Identify which cell holds the provided text, then report its [x, y] central coordinate. 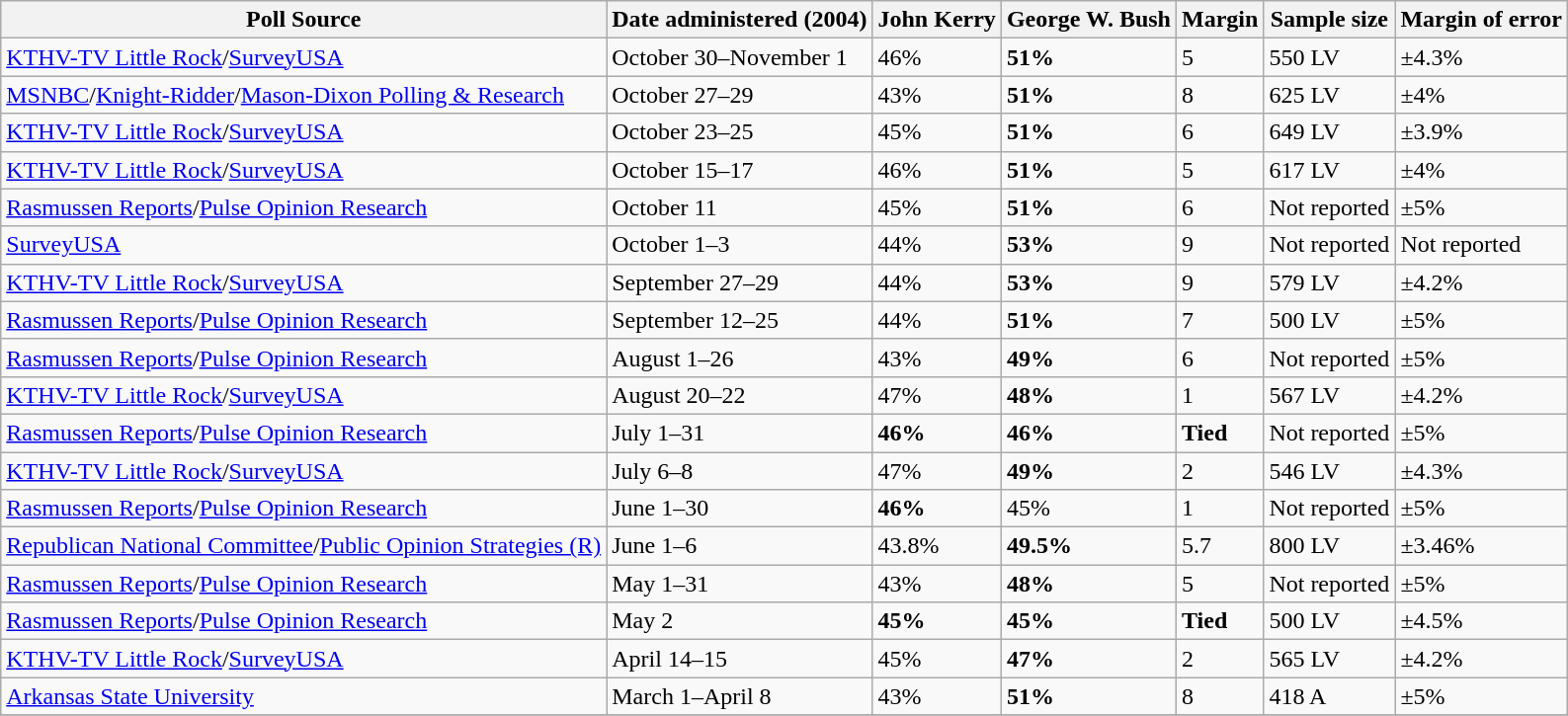
October 1–3 [739, 245]
Margin [1219, 20]
October 11 [739, 207]
March 1–April 8 [739, 696]
October 15–17 [739, 170]
Date administered (2004) [739, 20]
Sample size [1330, 20]
September 12–25 [739, 320]
June 1–6 [739, 546]
October 27–29 [739, 95]
October 30–November 1 [739, 57]
49.5% [1089, 546]
±4.5% [1482, 621]
June 1–30 [739, 509]
Republican National Committee/Public Opinion Strategies (R) [304, 546]
October 23–25 [739, 132]
John Kerry [937, 20]
SurveyUSA [304, 245]
43.8% [937, 546]
July 6–8 [739, 471]
625 LV [1330, 95]
Poll Source [304, 20]
May 2 [739, 621]
±3.46% [1482, 546]
567 LV [1330, 395]
MSNBC/Knight-Ridder/Mason-Dixon Polling & Research [304, 95]
565 LV [1330, 659]
Arkansas State University [304, 696]
Margin of error [1482, 20]
7 [1219, 320]
546 LV [1330, 471]
July 1–31 [739, 433]
May 1–31 [739, 584]
April 14–15 [739, 659]
550 LV [1330, 57]
800 LV [1330, 546]
August 1–26 [739, 358]
617 LV [1330, 170]
5.7 [1219, 546]
August 20–22 [739, 395]
September 27–29 [739, 282]
649 LV [1330, 132]
George W. Bush [1089, 20]
418 A [1330, 696]
579 LV [1330, 282]
±3.9% [1482, 132]
